Locate the cell with the specified text and output its (x, y) center coordinate. 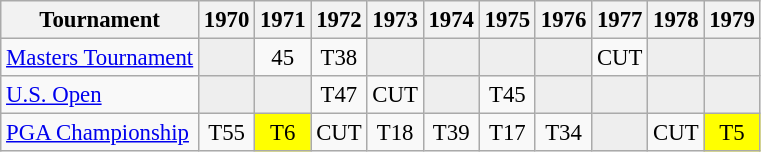
1978 (676, 20)
1970 (227, 20)
T18 (395, 133)
T38 (339, 58)
1979 (732, 20)
T5 (732, 133)
T55 (227, 133)
T6 (283, 133)
T47 (339, 95)
Tournament (100, 20)
Masters Tournament (100, 58)
T17 (507, 133)
1974 (451, 20)
1971 (283, 20)
U.S. Open (100, 95)
PGA Championship (100, 133)
1972 (339, 20)
1975 (507, 20)
T34 (563, 133)
45 (283, 58)
1977 (620, 20)
T45 (507, 95)
1973 (395, 20)
1976 (563, 20)
T39 (451, 133)
